Return the [X, Y] coordinate for the center point of the cell that contains the specified text.  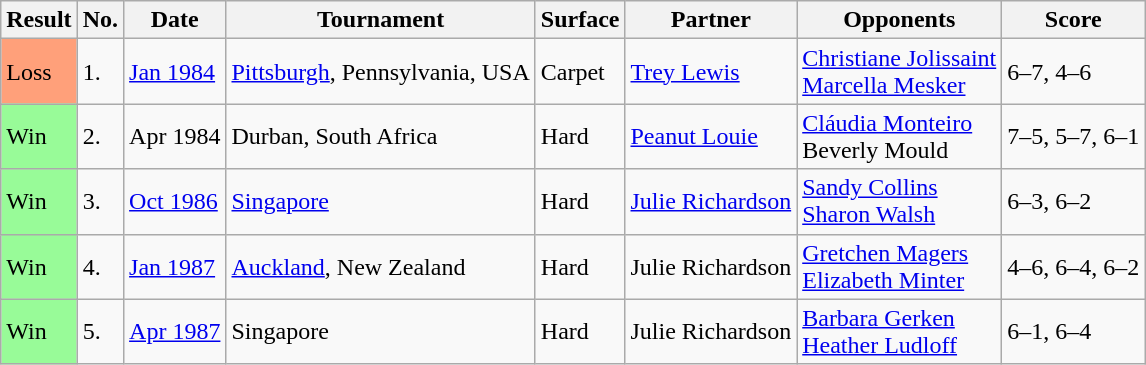
Partner [711, 20]
Surface [580, 20]
Sandy Collins Sharon Walsh [900, 202]
Gretchen Magers Elizabeth Minter [900, 266]
6–3, 6–2 [1074, 202]
Opponents [900, 20]
Apr 1987 [175, 332]
Jan 1987 [175, 266]
6–7, 4–6 [1074, 72]
Peanut Louie [711, 136]
5. [100, 332]
Pittsburgh, Pennsylvania, USA [380, 72]
2. [100, 136]
1. [100, 72]
6–1, 6–4 [1074, 332]
No. [100, 20]
4–6, 6–4, 6–2 [1074, 266]
Durban, South Africa [380, 136]
Trey Lewis [711, 72]
Cláudia Monteiro Beverly Mould [900, 136]
Carpet [580, 72]
Result [39, 20]
Date [175, 20]
Barbara Gerken Heather Ludloff [900, 332]
Tournament [380, 20]
Score [1074, 20]
Apr 1984 [175, 136]
3. [100, 202]
Auckland, New Zealand [380, 266]
Christiane Jolissaint Marcella Mesker [900, 72]
4. [100, 266]
Jan 1984 [175, 72]
Oct 1986 [175, 202]
Loss [39, 72]
7–5, 5–7, 6–1 [1074, 136]
